Return [X, Y] of the center of cell containing provided text 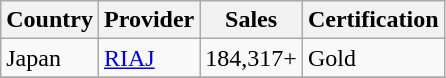
184,317+ [252, 58]
Japan [50, 58]
Country [50, 20]
RIAJ [148, 58]
Certification [373, 20]
Sales [252, 20]
Provider [148, 20]
Gold [373, 58]
